Find where the given text appears and provide that cell's center as [X, Y] coordinate. 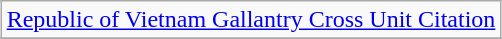
Republic of Vietnam Gallantry Cross Unit Citation [251, 20]
